Return (X, Y) of the center of cell containing provided text 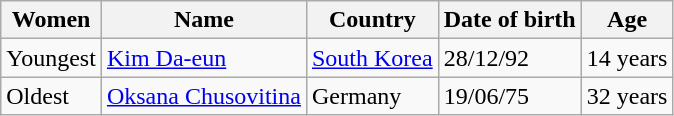
28/12/92 (510, 58)
32 years (627, 96)
Oksana Chusovitina (204, 96)
Germany (372, 96)
Age (627, 20)
19/06/75 (510, 96)
Women (52, 20)
Kim Da-eun (204, 58)
14 years (627, 58)
Country (372, 20)
Date of birth (510, 20)
Name (204, 20)
Youngest (52, 58)
South Korea (372, 58)
Oldest (52, 96)
